Return [x, y] of the center of cell containing provided text 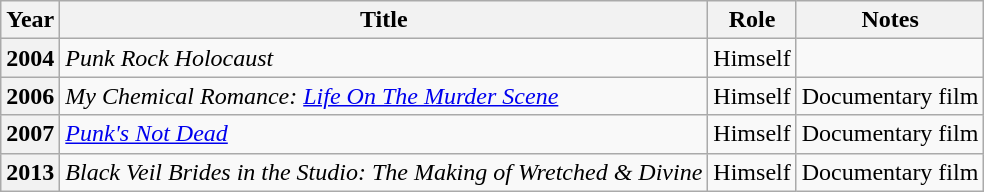
Punk Rock Holocaust [384, 58]
2004 [30, 58]
Black Veil Brides in the Studio: The Making of Wretched & Divine [384, 172]
2006 [30, 96]
Role [752, 20]
2007 [30, 134]
2013 [30, 172]
Punk's Not Dead [384, 134]
Title [384, 20]
Year [30, 20]
Notes [890, 20]
My Chemical Romance: Life On The Murder Scene [384, 96]
